Extract the [X, Y] coordinate from the center of the cell holding the provided text.  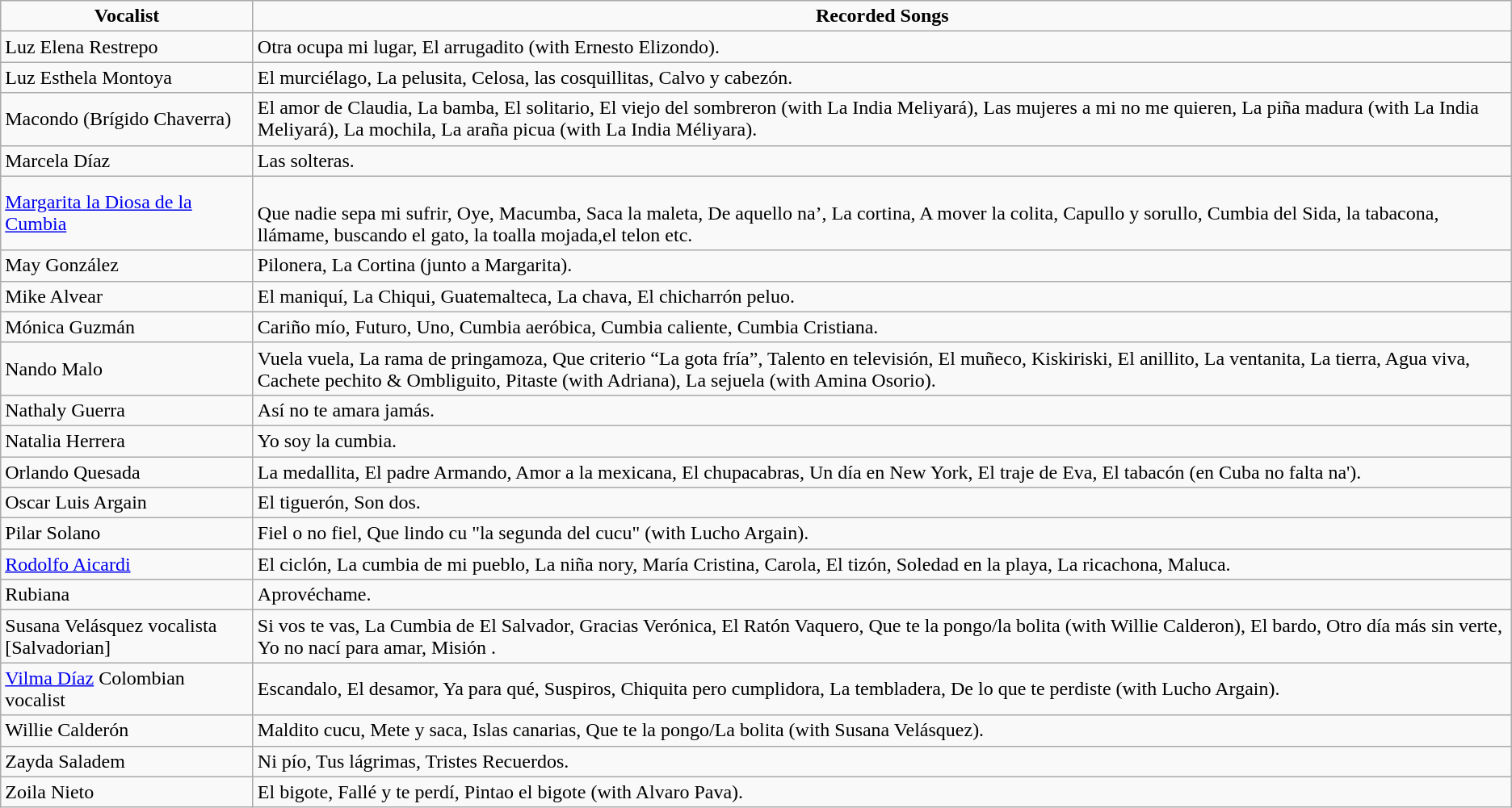
Rubiana [128, 595]
Margarita la Diosa de la Cumbia [128, 213]
Pilonera, La Cortina (junto a Margarita). [882, 266]
Recorded Songs [882, 16]
El maniquí, La Chiqui, Guatemalteca, La chava, El chicharrón peluo. [882, 296]
Fiel o no fiel, Que lindo cu "la segunda del cucu" (with Lucho Argain). [882, 534]
Macondo (Brígido Chaverra) [128, 119]
Escandalo, El desamor, Ya para qué, Suspiros, Chiquita pero cumplidora, La tembladera, De lo que te perdiste (with Lucho Argain). [882, 689]
La medallita, El padre Armando, Amor a la mexicana, El chupacabras, Un día en New York, El traje de Eva, El tabacón (en Cuba no falta na'). [882, 472]
Cariño mío, Futuro, Uno, Cumbia aeróbica, Cumbia caliente, Cumbia Cristiana. [882, 327]
Maldito cucu, Mete y saca, Islas canarias, Que te la pongo/La bolita (with Susana Velásquez). [882, 731]
Zayda Saladem [128, 761]
Nathaly Guerra [128, 410]
May González [128, 266]
Zoila Nieto [128, 792]
Aprovéchame. [882, 595]
El bigote, Fallé y te perdí, Pintao el bigote (with Alvaro Pava). [882, 792]
Susana Velásquez vocalista [Salvadorian] [128, 636]
Yo soy la cumbia. [882, 441]
Nando Malo [128, 368]
Natalia Herrera [128, 441]
Vilma Díaz Colombian vocalist [128, 689]
El murciélago, La pelusita, Celosa, las cosquillitas, Calvo y cabezón. [882, 77]
Mónica Guzmán [128, 327]
Vocalist [128, 16]
Oscar Luis Argain [128, 503]
Ni pío, Tus lágrimas, Tristes Recuerdos. [882, 761]
El ciclón, La cumbia de mi pueblo, La niña nory, María Cristina, Carola, El tizón, Soledad en la playa, La ricachona, Maluca. [882, 564]
Luz Esthela Montoya [128, 77]
Así no te amara jamás. [882, 410]
Luz Elena Restrepo [128, 47]
Pilar Solano [128, 534]
Mike Alvear [128, 296]
Rodolfo Aicardi [128, 564]
Otra ocupa mi lugar, El arrugadito (with Ernesto Elizondo). [882, 47]
Marcela Díaz [128, 161]
Willie Calderón [128, 731]
Orlando Quesada [128, 472]
Las solteras. [882, 161]
El tiguerón, Son dos. [882, 503]
